Capture the cell that displays the provided text and extract its (X, Y) central coordinate. 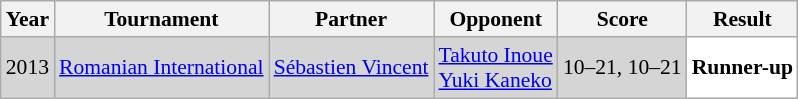
Score (622, 19)
Runner-up (742, 68)
Sébastien Vincent (352, 68)
2013 (28, 68)
Tournament (162, 19)
Year (28, 19)
Partner (352, 19)
Opponent (496, 19)
Result (742, 19)
Takuto Inoue Yuki Kaneko (496, 68)
Romanian International (162, 68)
10–21, 10–21 (622, 68)
